Search for the cell housing the specified text and yield its (x, y) center coordinate. 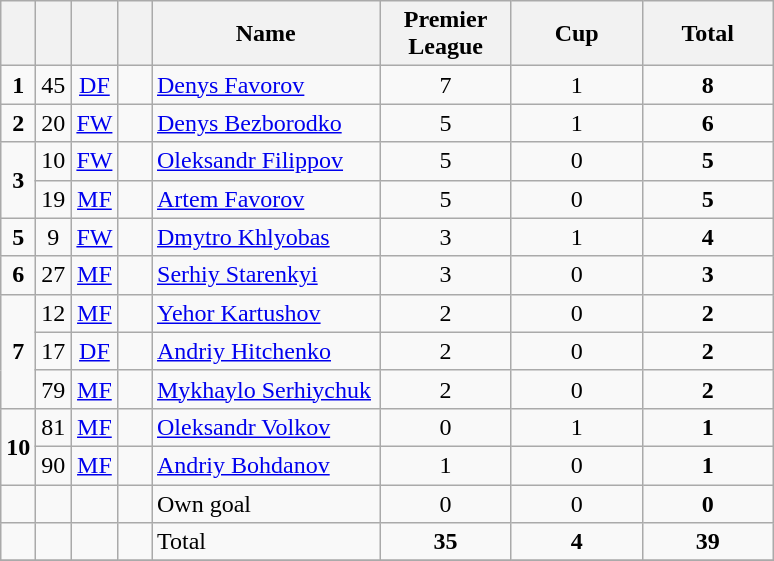
Andriy Bohdanov (266, 465)
Andriy Hitchenko (266, 351)
19 (54, 199)
27 (54, 275)
Name (266, 34)
Cup (576, 34)
12 (54, 313)
Artem Favorov (266, 199)
39 (708, 542)
Serhiy Starenkyi (266, 275)
Denys Favorov (266, 85)
79 (54, 389)
90 (54, 465)
8 (708, 85)
81 (54, 427)
Oleksandr Filippov (266, 161)
Mykhaylo Serhiychuk (266, 389)
35 (446, 542)
Premier League (446, 34)
9 (54, 237)
Denys Bezborodko (266, 123)
45 (54, 85)
Yehor Kartushov (266, 313)
Own goal (266, 503)
17 (54, 351)
Dmytro Khlyobas (266, 237)
Oleksandr Volkov (266, 427)
20 (54, 123)
